Search for the cell housing the specified text and yield its (X, Y) center coordinate. 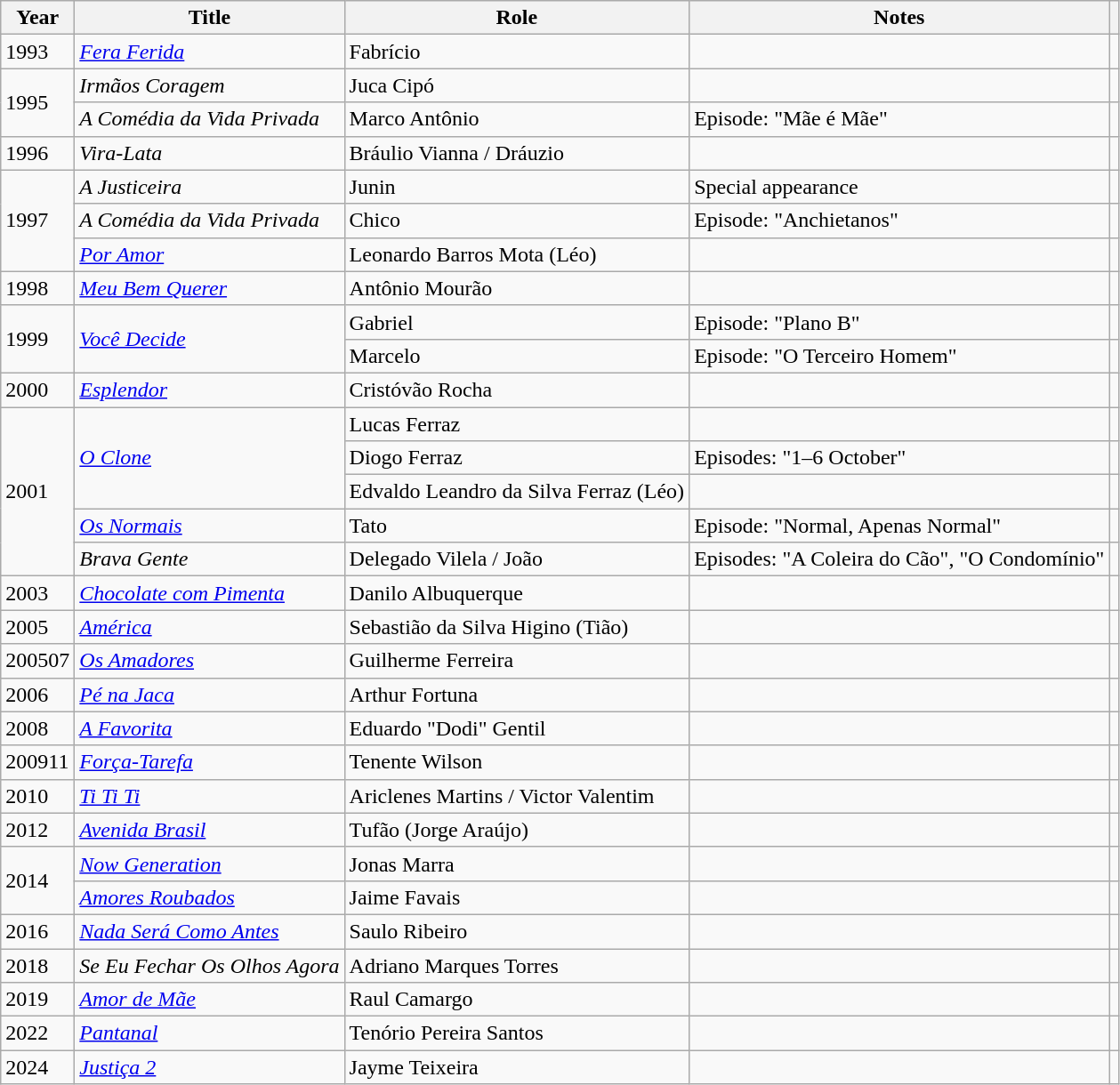
Cristóvão Rocha (517, 390)
Sebastião da Silva Higino (Tião) (517, 627)
Você Decide (210, 339)
Title (210, 18)
200507 (37, 661)
2005 (37, 627)
Antônio Mourão (517, 288)
Se Eu Fechar Os Olhos Agora (210, 965)
Episode: "Anchietanos" (899, 221)
Amores Roubados (210, 897)
A Favorita (210, 728)
Pantanal (210, 1033)
Danilo Albuquerque (517, 593)
Jayme Teixeira (517, 1067)
Episodes: "A Coleira do Cão", "O Condomínio" (899, 559)
1998 (37, 288)
Nada Será Como Antes (210, 931)
Os Amadores (210, 661)
Arthur Fortuna (517, 695)
Pé na Jaca (210, 695)
2014 (37, 880)
Episode: "O Terceiro Homem" (899, 356)
O Clone (210, 458)
200911 (37, 762)
Brava Gente (210, 559)
Por Amor (210, 254)
Tenente Wilson (517, 762)
2019 (37, 1000)
2008 (37, 728)
Amor de Mãe (210, 1000)
Year (37, 18)
Role (517, 18)
Junin (517, 187)
Special appearance (899, 187)
Episode: "Plano B" (899, 322)
Edvaldo Leandro da Silva Ferraz (Léo) (517, 492)
América (210, 627)
Esplendor (210, 390)
Episode: "Mãe é Mãe" (899, 119)
Ti Ti Ti (210, 796)
Lucas Ferraz (517, 424)
Saulo Ribeiro (517, 931)
Chocolate com Pimenta (210, 593)
Juca Cipó (517, 85)
Raul Camargo (517, 1000)
2003 (37, 593)
Irmãos Coragem (210, 85)
2016 (37, 931)
Fabrício (517, 52)
Episodes: "1–6 October" (899, 458)
1997 (37, 221)
Meu Bem Querer (210, 288)
Marcelo (517, 356)
Avenida Brasil (210, 830)
Episode: "Normal, Apenas Normal" (899, 526)
Fera Ferida (210, 52)
Tenório Pereira Santos (517, 1033)
Vira-Lata (210, 153)
Delegado Vilela / João (517, 559)
Justiça 2 (210, 1067)
Chico (517, 221)
2010 (37, 796)
2022 (37, 1033)
Marco Antônio (517, 119)
Diogo Ferraz (517, 458)
Os Normais (210, 526)
Tato (517, 526)
A Justiceira (210, 187)
1999 (37, 339)
Bráulio Vianna / Dráuzio (517, 153)
2018 (37, 965)
Ariclenes Martins / Victor Valentim (517, 796)
1993 (37, 52)
Jaime Favais (517, 897)
Guilherme Ferreira (517, 661)
Eduardo "Dodi" Gentil (517, 728)
Now Generation (210, 864)
Leonardo Barros Mota (Léo) (517, 254)
Força-Tarefa (210, 762)
Gabriel (517, 322)
2012 (37, 830)
1995 (37, 102)
2000 (37, 390)
Adriano Marques Torres (517, 965)
2006 (37, 695)
Notes (899, 18)
2001 (37, 492)
Jonas Marra (517, 864)
Tufão (Jorge Araújo) (517, 830)
2024 (37, 1067)
1996 (37, 153)
